Find where the given text appears and provide that cell's center as (x, y) coordinate. 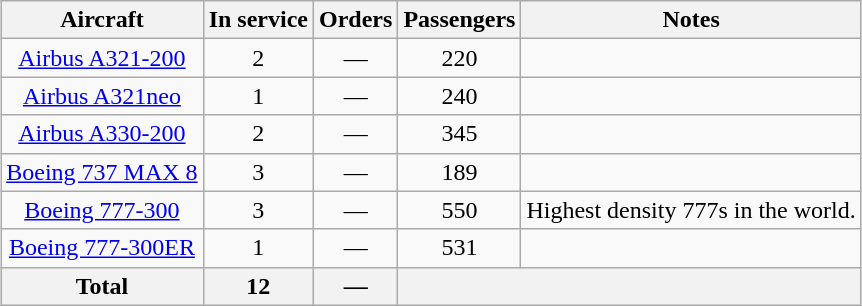
550 (460, 210)
531 (460, 248)
Boeing 737 MAX 8 (102, 172)
Total (102, 286)
Boeing 777-300 (102, 210)
Orders (355, 20)
Highest density 777s in the world. (691, 210)
Airbus A330-200 (102, 134)
Notes (691, 20)
345 (460, 134)
Airbus A321-200 (102, 58)
189 (460, 172)
Passengers (460, 20)
240 (460, 96)
220 (460, 58)
12 (258, 286)
Aircraft (102, 20)
Boeing 777-300ER (102, 248)
Airbus A321neo (102, 96)
In service (258, 20)
